For the text-containing cell, return its midpoint in [x, y] coordinate format. 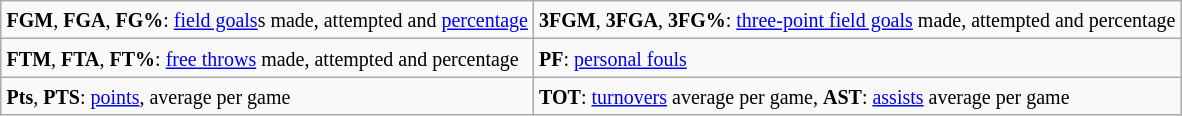
FTM, FTA, FT%: free throws made, attempted and percentage [267, 58]
FGM, FGA, FG%: field goalss made, attempted and percentage [267, 20]
TOT: turnovers average per game, AST: assists average per game [858, 96]
Pts, PTS: points, average per game [267, 96]
PF: personal fouls [858, 58]
3FGM, 3FGA, 3FG%: three-point field goals made, attempted and percentage [858, 20]
